Extract the (X, Y) coordinate from the center of the cell holding the provided text.  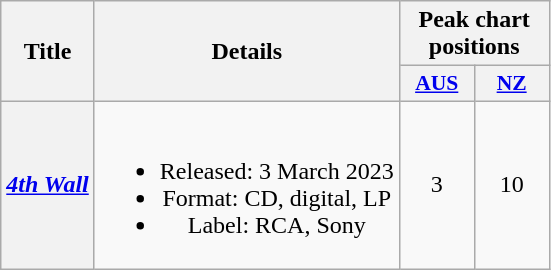
Peak chart positions (474, 34)
4th Wall (48, 184)
Details (246, 52)
3 (436, 184)
Released: 3 March 2023Format: CD, digital, LPLabel: RCA, Sony (246, 184)
10 (512, 184)
AUS (436, 84)
NZ (512, 84)
Title (48, 52)
